Output the [X, Y] coordinate of the center of the cell containing the given text.  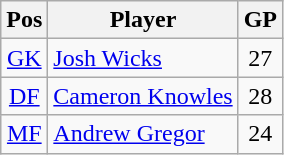
24 [260, 134]
DF [24, 96]
Pos [24, 20]
MF [24, 134]
27 [260, 58]
GP [260, 20]
GK [24, 58]
Andrew Gregor [143, 134]
28 [260, 96]
Josh Wicks [143, 58]
Cameron Knowles [143, 96]
Player [143, 20]
